Return the [X, Y] coordinate for the center point of the cell that contains the specified text.  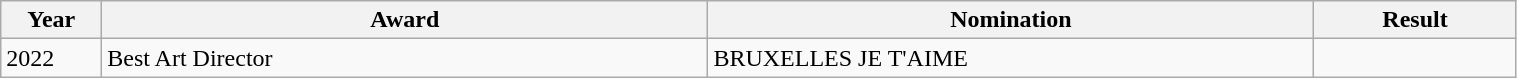
BRUXELLES JE T'AIME [1011, 58]
Award [405, 20]
Nomination [1011, 20]
Result [1415, 20]
Best Art Director [405, 58]
2022 [52, 58]
Year [52, 20]
